Find where the given text appears and provide that cell's center as (X, Y) coordinate. 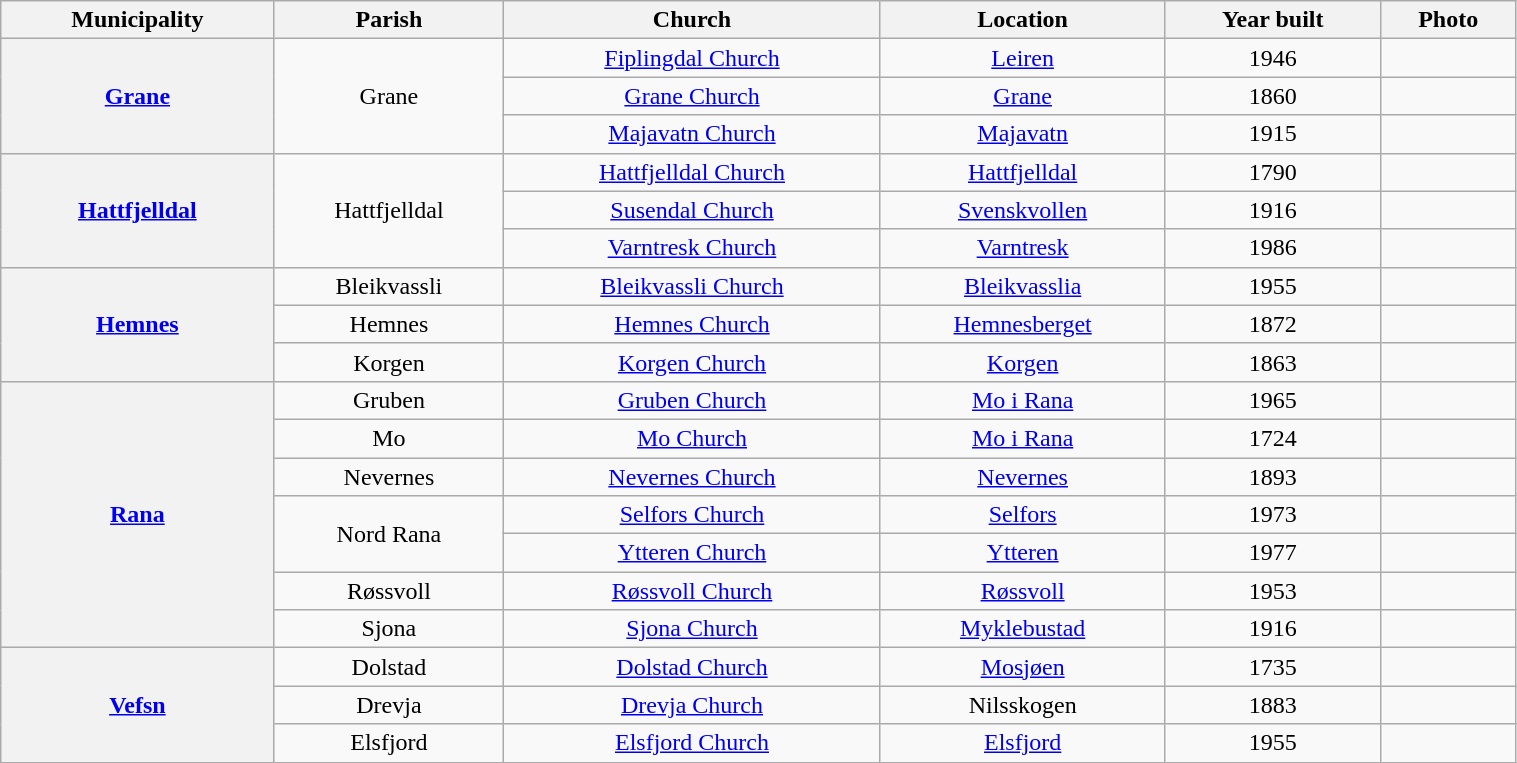
Dolstad (389, 667)
Grane Church (692, 96)
Location (1022, 20)
1860 (1272, 96)
1977 (1272, 553)
Majavatn Church (692, 134)
Mo Church (692, 438)
Mosjøen (1022, 667)
Nilsskogen (1022, 705)
Photo (1448, 20)
Bleikvasslia (1022, 286)
Rana (138, 514)
Hemnesberget (1022, 324)
1973 (1272, 515)
Bleikvassli (389, 286)
Bleikvassli Church (692, 286)
Church (692, 20)
Vefsn (138, 705)
Nord Rana (389, 534)
1724 (1272, 438)
Selfors Church (692, 515)
Varntresk Church (692, 248)
1883 (1272, 705)
1965 (1272, 400)
Drevja (389, 705)
1872 (1272, 324)
1863 (1272, 362)
Susendal Church (692, 210)
Ytteren Church (692, 553)
1986 (1272, 248)
Leiren (1022, 58)
Gruben Church (692, 400)
Sjona (389, 629)
Municipality (138, 20)
Fiplingdal Church (692, 58)
Røssvoll Church (692, 591)
Year built (1272, 20)
Selfors (1022, 515)
Gruben (389, 400)
Svenskvollen (1022, 210)
Ytteren (1022, 553)
Varntresk (1022, 248)
Drevja Church (692, 705)
Hattfjelldal Church (692, 172)
Sjona Church (692, 629)
1893 (1272, 477)
Hemnes Church (692, 324)
Parish (389, 20)
Dolstad Church (692, 667)
Nevernes Church (692, 477)
Korgen Church (692, 362)
Mo (389, 438)
Myklebustad (1022, 629)
1790 (1272, 172)
Majavatn (1022, 134)
Elsfjord Church (692, 743)
1953 (1272, 591)
1915 (1272, 134)
1946 (1272, 58)
1735 (1272, 667)
